Extract the [x, y] coordinate from the center of the cell holding the provided text.  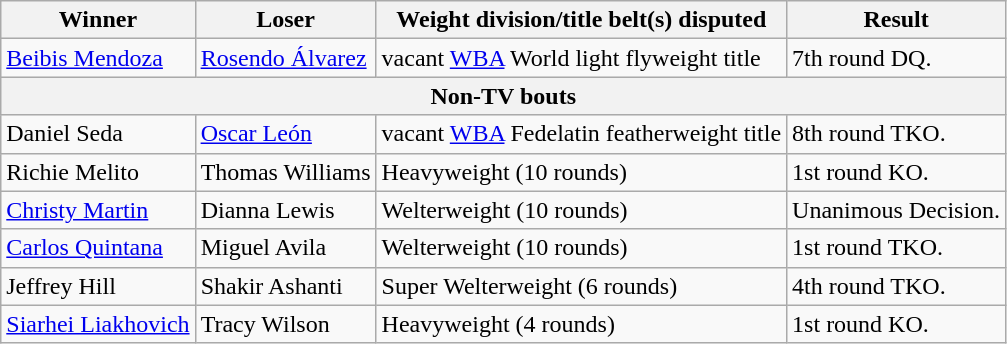
Unanimous Decision. [896, 210]
Heavyweight (10 rounds) [582, 172]
Miguel Avila [286, 248]
Christy Martin [98, 210]
Daniel Seda [98, 134]
Richie Melito [98, 172]
Shakir Ashanti [286, 286]
Weight division/title belt(s) disputed [582, 20]
Carlos Quintana [98, 248]
1st round TKO. [896, 248]
vacant WBA World light flyweight title [582, 58]
Loser [286, 20]
Dianna Lewis [286, 210]
Beibis Mendoza [98, 58]
Siarhei Liakhovich [98, 324]
Non-TV bouts [504, 96]
vacant WBA Fedelatin featherweight title [582, 134]
Oscar León [286, 134]
Super Welterweight (6 rounds) [582, 286]
Jeffrey Hill [98, 286]
7th round DQ. [896, 58]
Result [896, 20]
8th round TKO. [896, 134]
Winner [98, 20]
Rosendo Álvarez [286, 58]
4th round TKO. [896, 286]
Tracy Wilson [286, 324]
Thomas Williams [286, 172]
Heavyweight (4 rounds) [582, 324]
